Return [X, Y] of the center of cell containing provided text 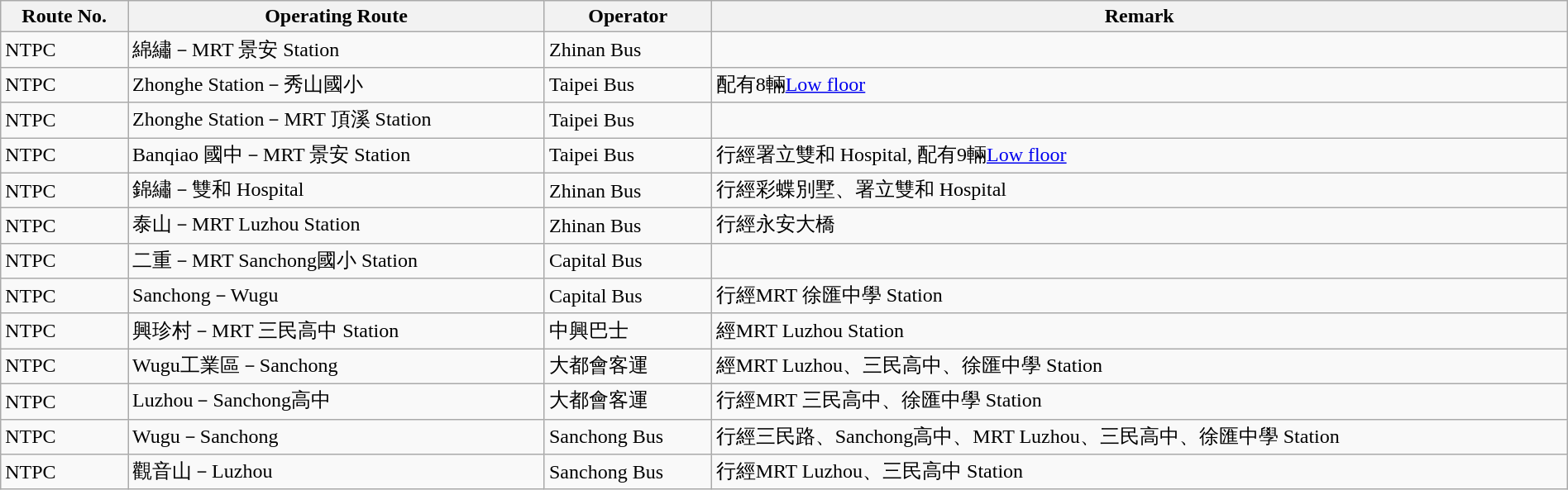
中興巴士 [628, 331]
Route No. [65, 17]
Wugu工業區－Sanchong [337, 367]
Zhonghe Station－MRT 頂溪 Station [337, 121]
行經三民路、Sanchong高中、MRT Luzhou、三民高中、徐匯中學 Station [1140, 436]
Operator [628, 17]
錦繡－雙和 Hospital [337, 190]
經MRT Luzhou、三民高中、徐匯中學 Station [1140, 367]
行經署立雙和 Hospital, 配有9輛Low floor [1140, 155]
觀音山－Luzhou [337, 473]
行經永安大橋 [1140, 226]
Luzhou－Sanchong高中 [337, 402]
行經彩蝶別墅、署立雙和 Hospital [1140, 190]
Banqiao 國中－MRT 景安 Station [337, 155]
泰山－MRT Luzhou Station [337, 226]
二重－MRT Sanchong國小 Station [337, 261]
行經MRT Luzhou、三民高中 Station [1140, 473]
配有8輛Low floor [1140, 84]
Wugu－Sanchong [337, 436]
行經MRT 徐匯中學 Station [1140, 296]
Operating Route [337, 17]
經MRT Luzhou Station [1140, 331]
Zhonghe Station－秀山國小 [337, 84]
Sanchong－Wugu [337, 296]
Remark [1140, 17]
綿繡－MRT 景安 Station [337, 50]
興珍村－MRT 三民高中 Station [337, 331]
行經MRT 三民高中、徐匯中學 Station [1140, 402]
